Extract the (X, Y) coordinate from the center of the cell holding the provided text.  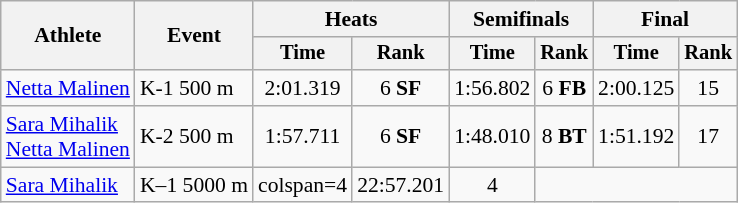
Athlete (68, 36)
1:51.192 (636, 136)
1:57.711 (302, 136)
1:56.802 (492, 88)
K-2 500 m (194, 136)
Sara MihalikNetta Malinen (68, 136)
22:57.201 (400, 185)
1:48.010 (492, 136)
K-1 500 m (194, 88)
2:00.125 (636, 88)
Netta Malinen (68, 88)
Sara Mihalik (68, 185)
Final (665, 19)
colspan=4 (302, 185)
2:01.319 (302, 88)
17 (708, 136)
K–1 5000 m (194, 185)
Semifinals (521, 19)
15 (708, 88)
8 BT (564, 136)
4 (492, 185)
Event (194, 36)
Heats (351, 19)
6 FB (564, 88)
